Return the (X, Y) coordinate for the center point of the cell that contains the specified text.  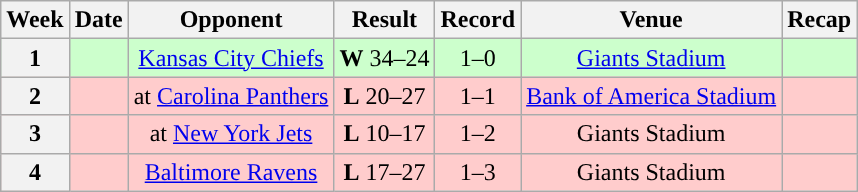
L 17–27 (384, 172)
Result (384, 20)
Kansas City Chiefs (231, 58)
1–3 (478, 172)
Bank of America Stadium (652, 96)
Date (98, 20)
at Carolina Panthers (231, 96)
Recap (820, 20)
L 20–27 (384, 96)
1–0 (478, 58)
Venue (652, 20)
at New York Jets (231, 134)
Baltimore Ravens (231, 172)
1–1 (478, 96)
3 (35, 134)
2 (35, 96)
L 10–17 (384, 134)
4 (35, 172)
Record (478, 20)
1 (35, 58)
Week (35, 20)
Opponent (231, 20)
W 34–24 (384, 58)
1–2 (478, 134)
